Determine the [X, Y] coordinate at the center of the cell enclosing the given text.  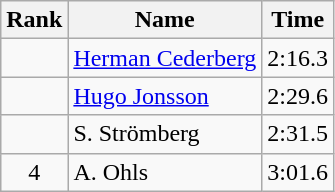
S. Strömberg [165, 134]
2:29.6 [298, 96]
Time [298, 20]
2:31.5 [298, 134]
Herman Cederberg [165, 58]
4 [34, 172]
3:01.6 [298, 172]
A. Ohls [165, 172]
2:16.3 [298, 58]
Rank [34, 20]
Name [165, 20]
Hugo Jonsson [165, 96]
